Find where the given text appears and provide that cell's center as (x, y) coordinate. 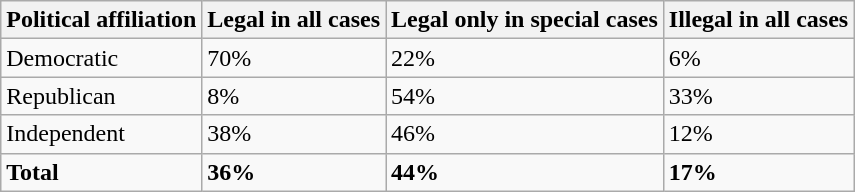
38% (294, 134)
Legal only in special cases (525, 20)
22% (525, 58)
8% (294, 96)
17% (758, 172)
33% (758, 96)
70% (294, 58)
46% (525, 134)
6% (758, 58)
Independent (102, 134)
Republican (102, 96)
Political affiliation (102, 20)
Democratic (102, 58)
12% (758, 134)
Total (102, 172)
Legal in all cases (294, 20)
44% (525, 172)
36% (294, 172)
Illegal in all cases (758, 20)
54% (525, 96)
